Extract the (x, y) coordinate from the center of the cell holding the provided text.  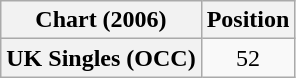
Position (248, 20)
UK Singles (OCC) (101, 58)
Chart (2006) (101, 20)
52 (248, 58)
